Find where the given text appears and provide that cell's center as (x, y) coordinate. 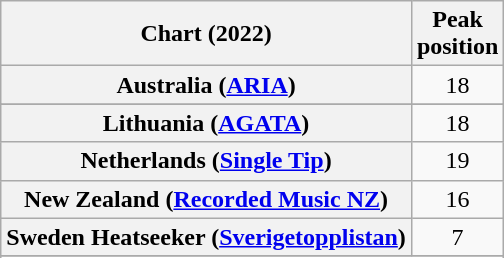
New Zealand (Recorded Music NZ) (206, 199)
19 (457, 161)
Sweden Heatseeker (Sverigetopplistan) (206, 237)
16 (457, 199)
Peakposition (457, 34)
Lithuania (AGATA) (206, 123)
Chart (2022) (206, 34)
Australia (ARIA) (206, 85)
Netherlands (Single Tip) (206, 161)
7 (457, 237)
